Scan for the cell matching the given text and deliver its (X, Y) coordinate at center. 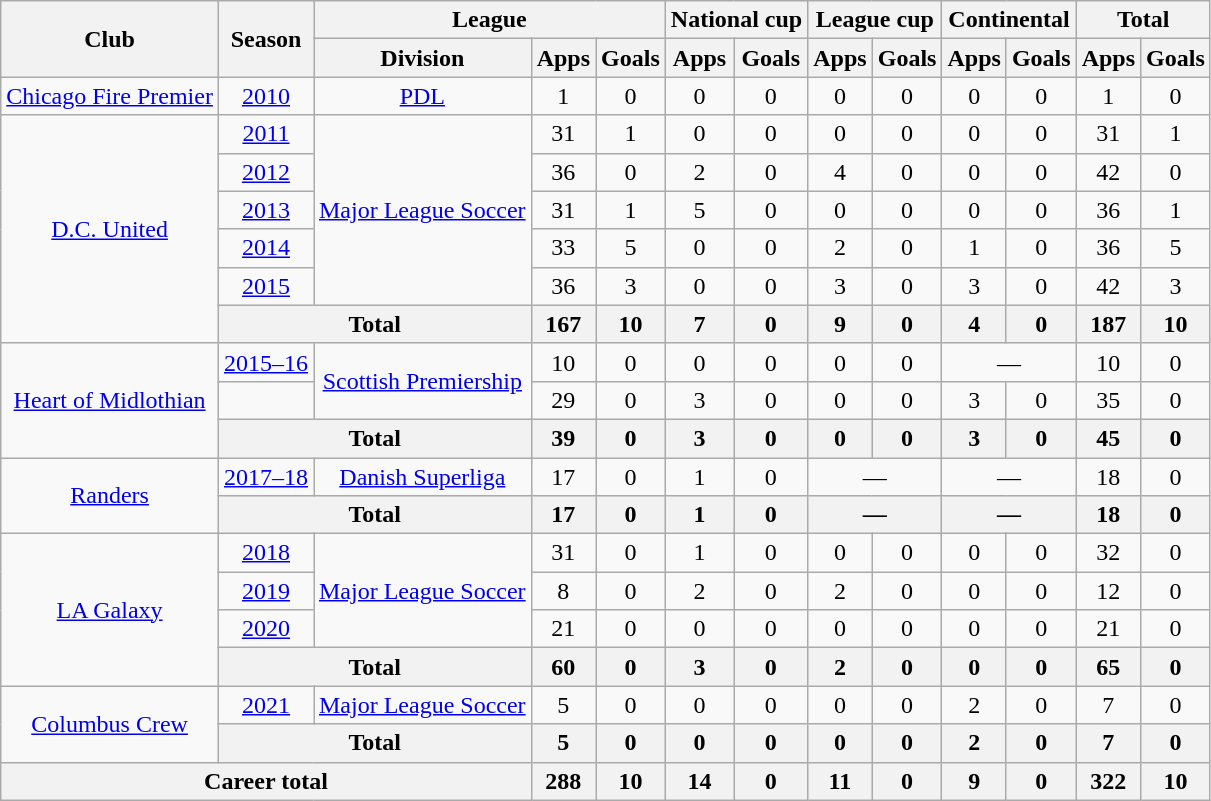
167 (563, 324)
2017–18 (266, 477)
Continental (1009, 20)
2015 (266, 286)
League (490, 20)
Columbus Crew (110, 724)
League cup (875, 20)
Career total (266, 781)
2014 (266, 248)
8 (563, 591)
2015–16 (266, 362)
2012 (266, 172)
288 (563, 781)
12 (1108, 591)
187 (1108, 324)
Division (423, 58)
45 (1108, 438)
Scottish Premiership (423, 381)
PDL (423, 96)
Heart of Midlothian (110, 400)
29 (563, 400)
Club (110, 39)
National cup (736, 20)
65 (1108, 667)
2010 (266, 96)
2019 (266, 591)
35 (1108, 400)
2021 (266, 705)
2018 (266, 553)
60 (563, 667)
39 (563, 438)
LA Galaxy (110, 610)
Danish Superliga (423, 477)
32 (1108, 553)
2013 (266, 210)
2020 (266, 629)
Randers (110, 496)
Chicago Fire Premier (110, 96)
14 (699, 781)
322 (1108, 781)
11 (840, 781)
D.C. United (110, 229)
33 (563, 248)
2011 (266, 134)
Season (266, 39)
